Determine the (x, y) coordinate at the center of the cell enclosing the given text.  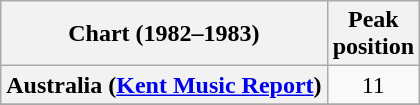
Chart (1982–1983) (164, 34)
Australia (Kent Music Report) (164, 85)
11 (373, 85)
Peakposition (373, 34)
